Extract the (X, Y) coordinate from the center of the cell holding the provided text.  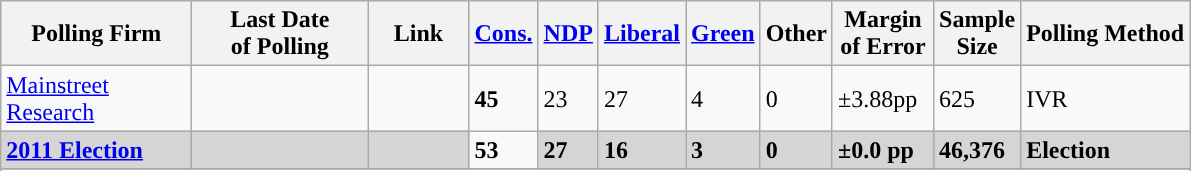
SampleSize (978, 34)
NDP (568, 34)
2011 Election (96, 150)
Cons. (504, 34)
±0.0 pp (882, 150)
625 (978, 98)
Link (418, 34)
Mainstreet Research (96, 98)
Green (724, 34)
Last Dateof Polling (280, 34)
Other (796, 34)
IVR (1106, 98)
23 (568, 98)
Marginof Error (882, 34)
Election (1106, 150)
Polling Method (1106, 34)
±3.88pp (882, 98)
46,376 (978, 150)
16 (642, 150)
Polling Firm (96, 34)
4 (724, 98)
53 (504, 150)
3 (724, 150)
Liberal (642, 34)
45 (504, 98)
